From the cell containing the given text, extract its center point as [X, Y] coordinate. 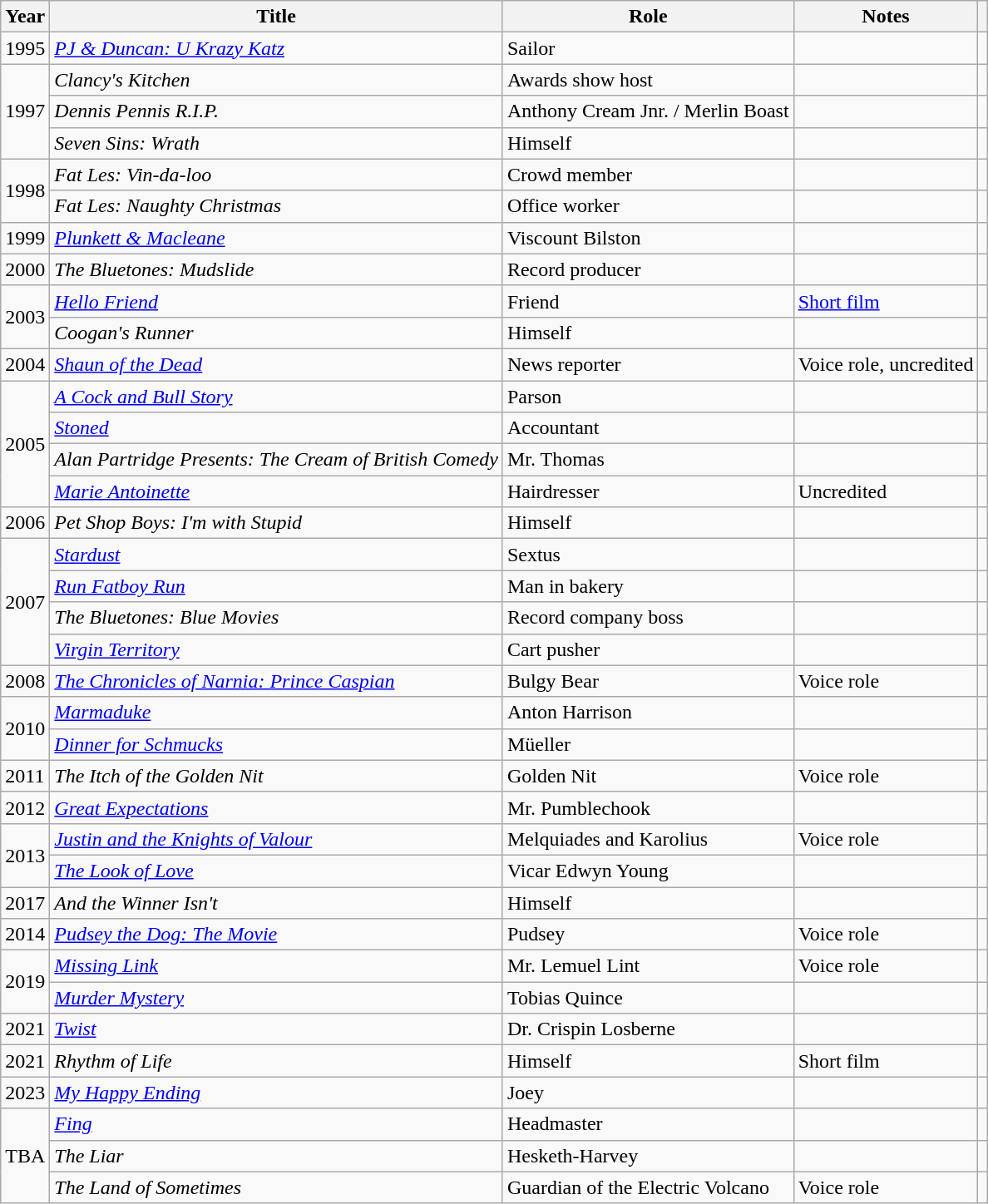
Coogan's Runner [276, 333]
Müeller [648, 744]
Notes [886, 17]
Anthony Cream Jnr. / Merlin Boast [648, 111]
My Happy Ending [276, 1093]
Virgin Territory [276, 649]
Stoned [276, 428]
2013 [25, 855]
Friend [648, 301]
Guardian of the Electric Volcano [648, 1187]
Run Fatboy Run [276, 586]
2004 [25, 364]
A Cock and Bull Story [276, 397]
Awards show host [648, 80]
Sextus [648, 555]
2023 [25, 1093]
2019 [25, 982]
Melquiades and Karolius [648, 839]
Plunkett & Macleane [276, 238]
Joey [648, 1093]
Man in bakery [648, 586]
Headmaster [648, 1124]
2005 [25, 444]
Mr. Thomas [648, 460]
News reporter [648, 364]
Great Expectations [276, 807]
Twist [276, 1029]
Fing [276, 1124]
Pudsey [648, 935]
Dr. Crispin Losberne [648, 1029]
1999 [25, 238]
Office worker [648, 206]
Missing Link [276, 966]
2017 [25, 902]
The Bluetones: Blue Movies [276, 618]
Viscount Bilston [648, 238]
Fat Les: Naughty Christmas [276, 206]
The Bluetones: Mudslide [276, 269]
The Look of Love [276, 871]
The Itch of the Golden Nit [276, 776]
2008 [25, 681]
Year [25, 17]
Role [648, 17]
Hello Friend [276, 301]
Bulgy Bear [648, 681]
Vicar Edwyn Young [648, 871]
Sailor [648, 48]
Cart pusher [648, 649]
2006 [25, 523]
The Chronicles of Narnia: Prince Caspian [276, 681]
And the Winner Isn't [276, 902]
The Liar [276, 1156]
Fat Les: Vin-da-loo [276, 175]
Title [276, 17]
Dinner for Schmucks [276, 744]
Uncredited [886, 491]
Hairdresser [648, 491]
The Land of Sometimes [276, 1187]
2000 [25, 269]
Stardust [276, 555]
Golden Nit [648, 776]
Rhythm of Life [276, 1061]
Record company boss [648, 618]
2003 [25, 317]
1998 [25, 190]
Seven Sins: Wrath [276, 143]
Pet Shop Boys: I'm with Stupid [276, 523]
Murder Mystery [276, 998]
2011 [25, 776]
Voice role, uncredited [886, 364]
Record producer [648, 269]
Crowd member [648, 175]
TBA [25, 1156]
Dennis Pennis R.I.P. [276, 111]
Accountant [648, 428]
Pudsey the Dog: The Movie [276, 935]
2014 [25, 935]
2012 [25, 807]
Alan Partridge Presents: The Cream of British Comedy [276, 460]
Mr. Pumblechook [648, 807]
Justin and the Knights of Valour [276, 839]
PJ & Duncan: U Krazy Katz [276, 48]
Marie Antoinette [276, 491]
Tobias Quince [648, 998]
2007 [25, 602]
Hesketh-Harvey [648, 1156]
1995 [25, 48]
Shaun of the Dead [276, 364]
Parson [648, 397]
Marmaduke [276, 713]
Anton Harrison [648, 713]
Clancy's Kitchen [276, 80]
1997 [25, 111]
2010 [25, 728]
Mr. Lemuel Lint [648, 966]
